Determine the [x, y] coordinate at the center of the cell enclosing the given text.  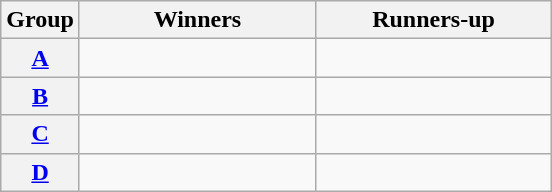
Runners-up [433, 20]
D [40, 172]
Group [40, 20]
B [40, 96]
Winners [197, 20]
A [40, 58]
C [40, 134]
